Return (x, y) of the center of cell containing provided text 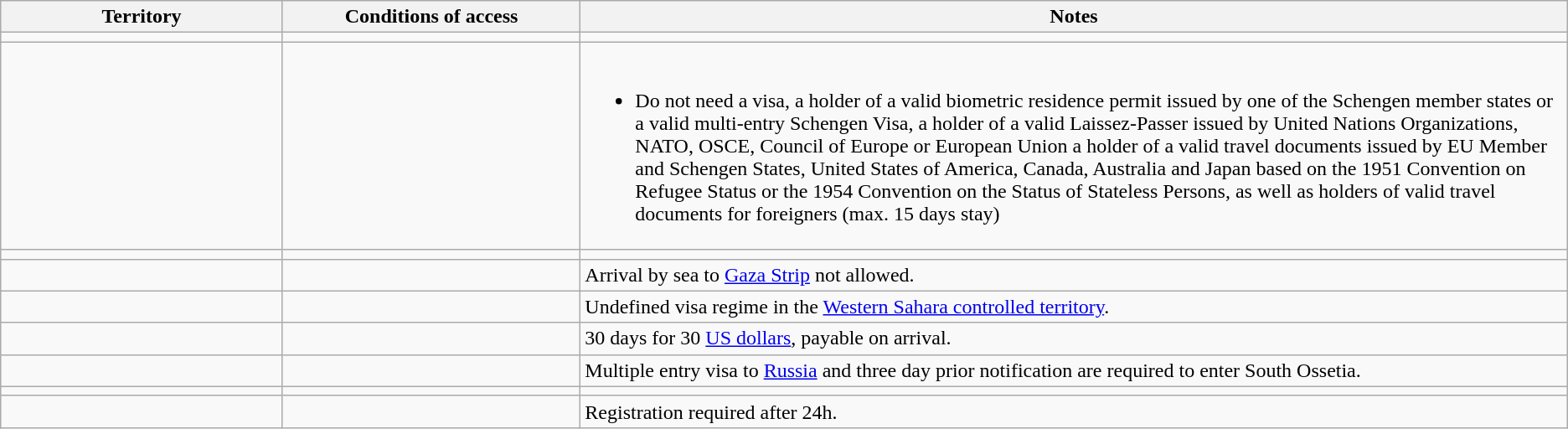
Notes (1074, 17)
Registration required after 24h. (1074, 411)
30 days for 30 US dollars, payable on arrival. (1074, 339)
Conditions of access (431, 17)
Territory (142, 17)
Multiple entry visa to Russia and three day prior notification are required to enter South Ossetia. (1074, 370)
Undefined visa regime in the Western Sahara controlled territory. (1074, 307)
Arrival by sea to Gaza Strip not allowed. (1074, 275)
